Scan for the cell matching the given text and deliver its [X, Y] coordinate at center. 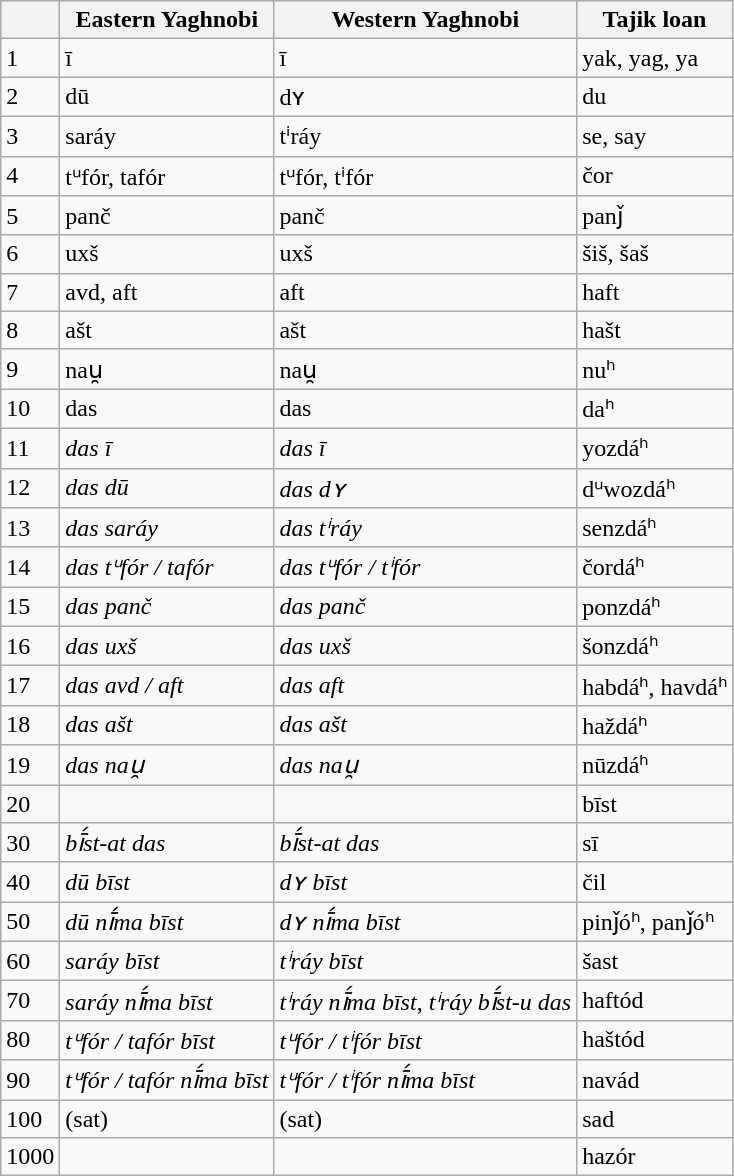
hašt [655, 330]
tᵘfór, tafór [167, 176]
13 [30, 528]
hazór [655, 1157]
das tⁱráy [426, 528]
se, say [655, 136]
das tᵘfór / tafór [167, 567]
pinǰóʰ, panǰóʰ [655, 922]
Tajik loan [655, 20]
90 [30, 1080]
dū [167, 97]
das dʏ [426, 488]
panǰ [655, 216]
dʏ [426, 97]
Eastern Yaghnobi [167, 20]
tᵘfór, tⁱfór [426, 176]
4 [30, 176]
30 [30, 843]
dʏ nī́ma bīst [426, 922]
daʰ [655, 409]
sī [655, 843]
šast [655, 961]
yozdáʰ [655, 448]
senzdáʰ [655, 528]
das saráy [167, 528]
das dū [167, 488]
7 [30, 292]
20 [30, 803]
18 [30, 725]
das tᵘfór / tⁱfór [426, 567]
nuʰ [655, 369]
60 [30, 961]
1 [30, 58]
14 [30, 567]
navád [655, 1080]
tᵘfór / tⁱfór nī́ma bīst [426, 1080]
8 [30, 330]
bīst [655, 803]
17 [30, 686]
aft [426, 292]
dᵘwozdáʰ [655, 488]
15 [30, 607]
saráy nī́ma bīst [167, 1001]
sad [655, 1119]
habdáʰ, havdáʰ [655, 686]
tᵘfór / tafór nī́ma bīst [167, 1080]
1000 [30, 1157]
9 [30, 369]
haždáʰ [655, 725]
dʏ bīst [426, 882]
avd, aft [167, 292]
du [655, 97]
40 [30, 882]
2 [30, 97]
5 [30, 216]
12 [30, 488]
šonzdáʰ [655, 646]
ponzdáʰ [655, 607]
haft [655, 292]
tⁱráy [426, 136]
tᵘfór / tⁱfór bīst [426, 1040]
16 [30, 646]
das avd / aft [167, 686]
19 [30, 765]
saráy bīst [167, 961]
tⁱráy nī́ma bīst, tⁱráy bī́st-u das [426, 1001]
saráy [167, 136]
nūzdáʰ [655, 765]
10 [30, 409]
Western Yaghnobi [426, 20]
čor [655, 176]
100 [30, 1119]
70 [30, 1001]
haštód [655, 1040]
tᵘfór / tafór bīst [167, 1040]
50 [30, 922]
80 [30, 1040]
6 [30, 254]
čil [655, 882]
šiš, šaš [655, 254]
dū bīst [167, 882]
tⁱráy bīst [426, 961]
yak, yag, ya [655, 58]
dū nī́ma bīst [167, 922]
čordáʰ [655, 567]
das aft [426, 686]
11 [30, 448]
haftód [655, 1001]
3 [30, 136]
